Output the [x, y] coordinate of the center of the cell containing the given text.  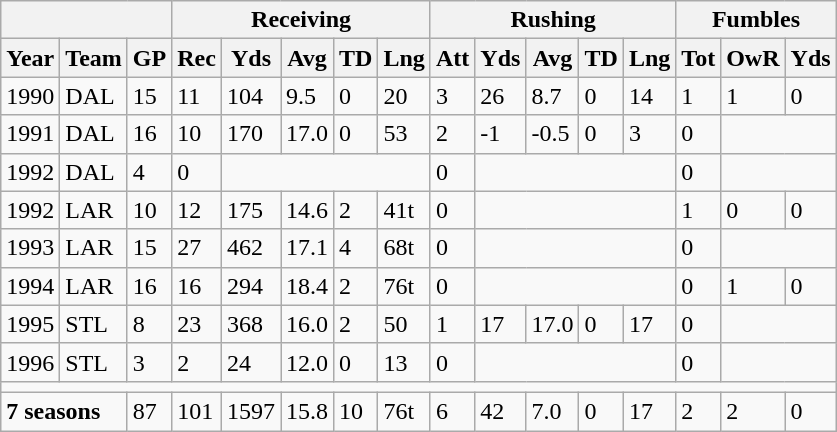
7 seasons [64, 411]
6 [452, 411]
20 [404, 96]
-1 [500, 134]
462 [250, 248]
14.6 [306, 210]
104 [250, 96]
87 [149, 411]
1597 [250, 411]
12 [197, 210]
OwR [753, 58]
Rec [197, 58]
9.5 [306, 96]
42 [500, 411]
Tot [698, 58]
1993 [30, 248]
26 [500, 96]
27 [197, 248]
50 [404, 324]
-0.5 [552, 134]
1990 [30, 96]
Receiving [302, 20]
175 [250, 210]
8 [149, 324]
68t [404, 248]
23 [197, 324]
13 [404, 362]
18.4 [306, 286]
Att [452, 58]
7.0 [552, 411]
53 [404, 134]
1991 [30, 134]
Fumbles [756, 20]
15.8 [306, 411]
101 [197, 411]
GP [149, 58]
24 [250, 362]
1996 [30, 362]
170 [250, 134]
Rushing [552, 20]
8.7 [552, 96]
1995 [30, 324]
294 [250, 286]
12.0 [306, 362]
41t [404, 210]
1994 [30, 286]
Year [30, 58]
368 [250, 324]
16.0 [306, 324]
14 [649, 96]
Team [94, 58]
11 [197, 96]
17.1 [306, 248]
